Extract the (x, y) coordinate from the center of the cell holding the provided text.  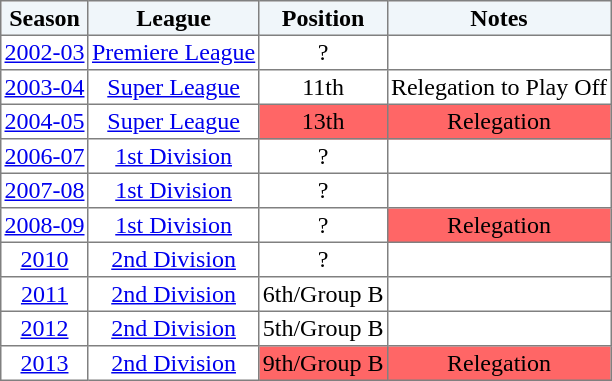
2004-05 (44, 121)
Relegation to Play Off (499, 87)
2012 (44, 328)
2006-07 (44, 156)
5th/Group B (323, 328)
2003-04 (44, 87)
2013 (44, 363)
9th/Group B (323, 363)
Premiere League (174, 52)
League (174, 18)
6th/Group B (323, 294)
2010 (44, 259)
Season (44, 18)
2011 (44, 294)
Notes (499, 18)
2008-09 (44, 225)
11th (323, 87)
2002-03 (44, 52)
13th (323, 121)
2007-08 (44, 190)
Position (323, 18)
